Output the (x, y) coordinate of the center of the cell containing the given text.  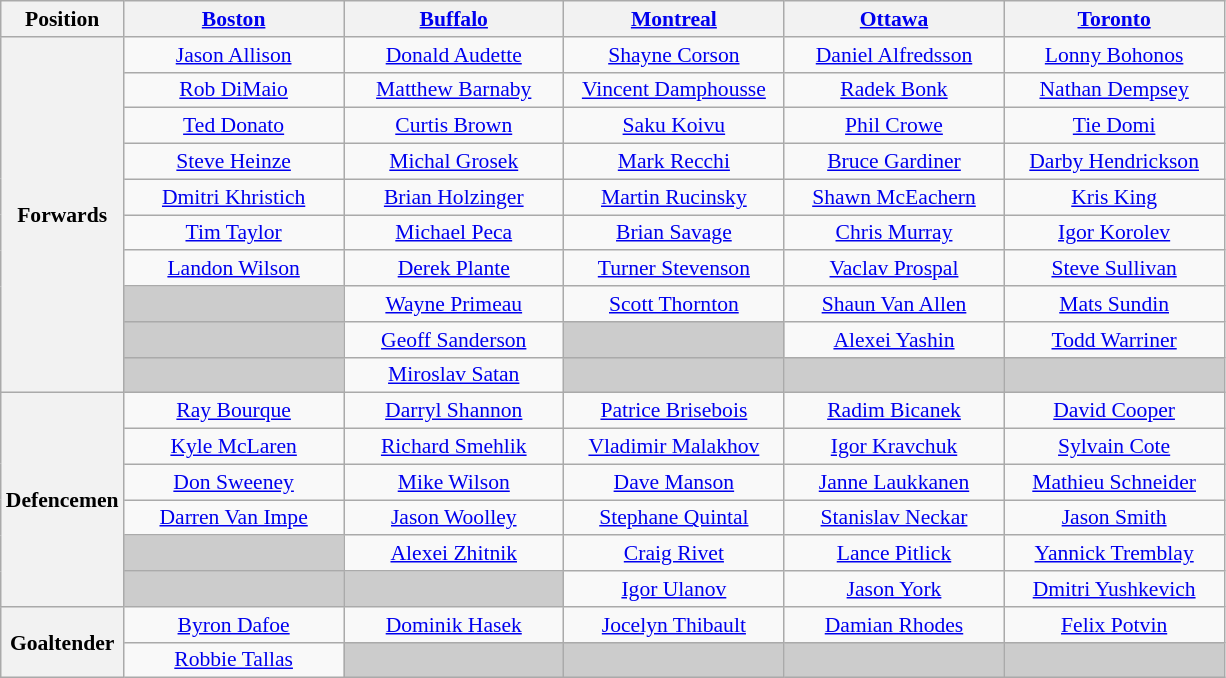
Jason York (894, 589)
Ottawa (894, 19)
Chris Murray (894, 233)
Craig Rivet (674, 554)
Vladimir Malakhov (674, 447)
Shawn McEachern (894, 197)
Lonny Bohonos (1114, 55)
Felix Potvin (1114, 625)
Scott Thornton (674, 304)
Byron Dafoe (234, 625)
Shayne Corson (674, 55)
Goaltender (62, 642)
David Cooper (1114, 411)
Toronto (1114, 19)
Saku Koivu (674, 126)
Patrice Brisebois (674, 411)
Lance Pitlick (894, 554)
Robbie Tallas (234, 660)
Steve Sullivan (1114, 269)
Stanislav Neckar (894, 518)
Mark Recchi (674, 162)
Darryl Shannon (454, 411)
Landon Wilson (234, 269)
Wayne Primeau (454, 304)
Alexei Zhitnik (454, 554)
Buffalo (454, 19)
Dominik Hasek (454, 625)
Sylvain Cote (1114, 447)
Stephane Quintal (674, 518)
Forwards (62, 215)
Dave Manson (674, 482)
Tim Taylor (234, 233)
Radim Bicanek (894, 411)
Geoff Sanderson (454, 340)
Darren Van Impe (234, 518)
Montreal (674, 19)
Jason Smith (1114, 518)
Ray Bourque (234, 411)
Miroslav Satan (454, 375)
Derek Plante (454, 269)
Michal Grosek (454, 162)
Turner Stevenson (674, 269)
Position (62, 19)
Brian Savage (674, 233)
Radek Bonk (894, 90)
Phil Crowe (894, 126)
Bruce Gardiner (894, 162)
Darby Hendrickson (1114, 162)
Richard Smehlik (454, 447)
Kris King (1114, 197)
Tie Domi (1114, 126)
Jocelyn Thibault (674, 625)
Donald Audette (454, 55)
Todd Warriner (1114, 340)
Mats Sundin (1114, 304)
Curtis Brown (454, 126)
Rob DiMaio (234, 90)
Shaun Van Allen (894, 304)
Michael Peca (454, 233)
Matthew Barnaby (454, 90)
Steve Heinze (234, 162)
Boston (234, 19)
Igor Kravchuk (894, 447)
Brian Holzinger (454, 197)
Yannick Tremblay (1114, 554)
Don Sweeney (234, 482)
Damian Rhodes (894, 625)
Defencemen (62, 500)
Janne Laukkanen (894, 482)
Igor Ulanov (674, 589)
Vaclav Prospal (894, 269)
Vincent Damphousse (674, 90)
Ted Donato (234, 126)
Nathan Dempsey (1114, 90)
Igor Korolev (1114, 233)
Jason Allison (234, 55)
Daniel Alfredsson (894, 55)
Martin Rucinsky (674, 197)
Mathieu Schneider (1114, 482)
Jason Woolley (454, 518)
Alexei Yashin (894, 340)
Dmitri Yushkevich (1114, 589)
Dmitri Khristich (234, 197)
Mike Wilson (454, 482)
Kyle McLaren (234, 447)
